Scan for the cell matching the given text and deliver its (x, y) coordinate at center. 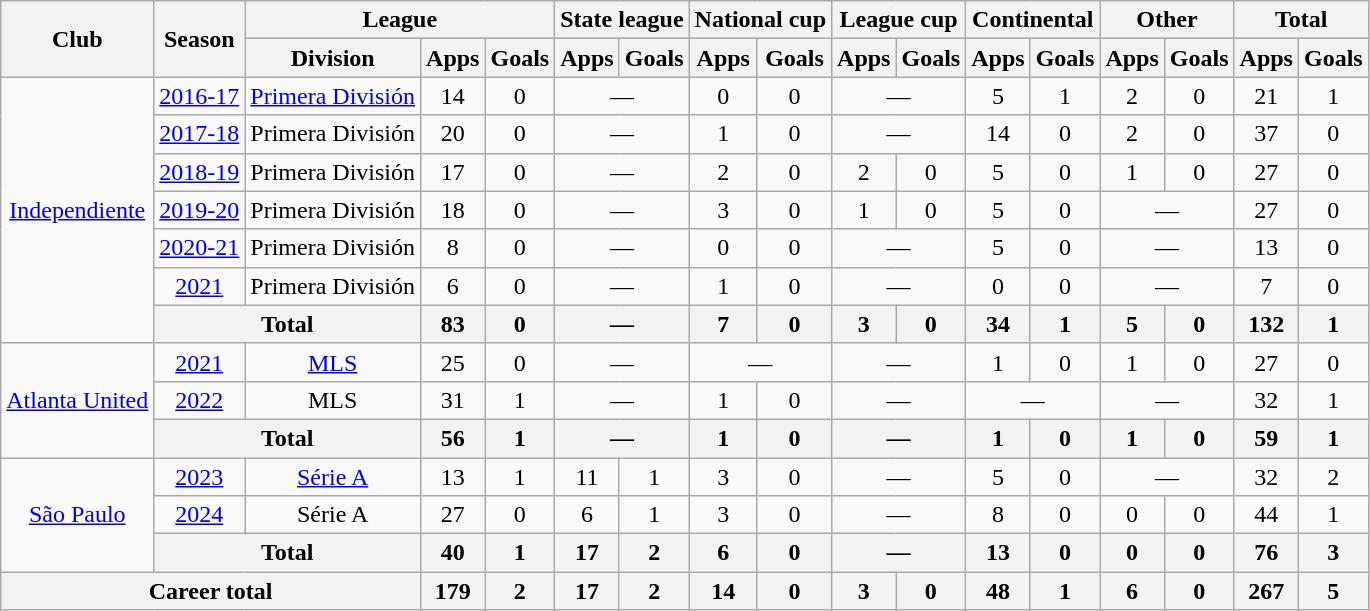
21 (1266, 96)
44 (1266, 515)
11 (587, 477)
48 (998, 591)
132 (1266, 324)
Season (200, 39)
Other (1167, 20)
18 (453, 210)
83 (453, 324)
Division (333, 58)
20 (453, 134)
76 (1266, 553)
59 (1266, 438)
Career total (211, 591)
2019-20 (200, 210)
2018-19 (200, 172)
37 (1266, 134)
2017-18 (200, 134)
2022 (200, 400)
State league (622, 20)
Continental (1033, 20)
Independiente (78, 210)
2024 (200, 515)
56 (453, 438)
Atlanta United (78, 400)
34 (998, 324)
2020-21 (200, 248)
League cup (899, 20)
25 (453, 362)
São Paulo (78, 515)
31 (453, 400)
Club (78, 39)
40 (453, 553)
267 (1266, 591)
179 (453, 591)
National cup (760, 20)
League (400, 20)
2016-17 (200, 96)
2023 (200, 477)
